Scan for the cell matching the given text and deliver its (X, Y) coordinate at center. 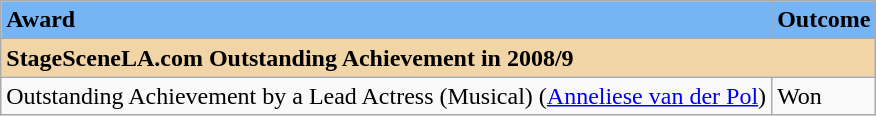
StageSceneLA.com Outstanding Achievement in 2008/9 (438, 58)
Award (386, 20)
Outcome (824, 20)
Won (824, 96)
Outstanding Achievement by a Lead Actress (Musical) (Anneliese van der Pol) (386, 96)
